Provide the [x, y] coordinate of the cell's center where the given text is located.  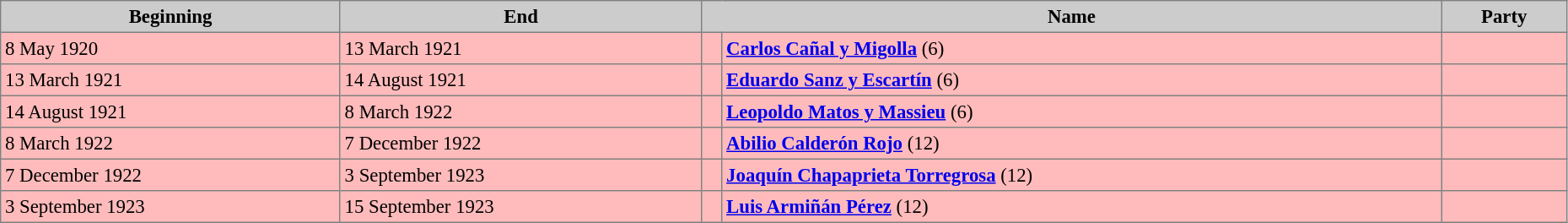
Name [1071, 17]
Carlos Cañal y Migolla (6) [1081, 48]
Beginning [170, 17]
Luis Armiñán Pérez (12) [1081, 207]
Abilio Calderón Rojo (12) [1081, 144]
Party [1504, 17]
Eduardo Sanz y Escartín (6) [1081, 80]
8 May 1920 [170, 48]
Leopoldo Matos y Massieu (6) [1081, 111]
15 September 1923 [521, 207]
End [521, 17]
Joaquín Chapaprieta Torregrosa (12) [1081, 175]
